Output the [x, y] coordinate of the center of the cell containing the given text.  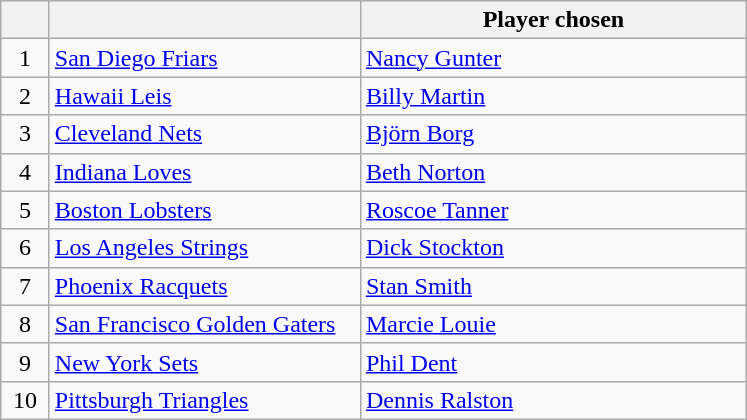
Phil Dent [553, 362]
Dick Stockton [553, 248]
8 [26, 324]
Phoenix Racquets [204, 286]
Player chosen [553, 20]
10 [26, 400]
Beth Norton [553, 172]
Indiana Loves [204, 172]
Björn Borg [553, 134]
2 [26, 96]
4 [26, 172]
Los Angeles Strings [204, 248]
6 [26, 248]
Cleveland Nets [204, 134]
Dennis Ralston [553, 400]
San Francisco Golden Gaters [204, 324]
3 [26, 134]
9 [26, 362]
New York Sets [204, 362]
Roscoe Tanner [553, 210]
Pittsburgh Triangles [204, 400]
Nancy Gunter [553, 58]
5 [26, 210]
Hawaii Leis [204, 96]
Stan Smith [553, 286]
Boston Lobsters [204, 210]
San Diego Friars [204, 58]
7 [26, 286]
Billy Martin [553, 96]
1 [26, 58]
Marcie Louie [553, 324]
